Return (X, Y) of the center of cell containing provided text 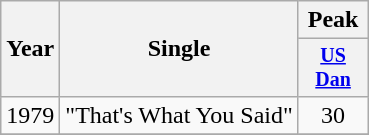
30 (332, 115)
"That's What You Said" (180, 115)
USDan (332, 68)
1979 (30, 115)
Peak (332, 20)
Single (180, 49)
Year (30, 49)
